Determine the (X, Y) coordinate at the center of the cell enclosing the given text.  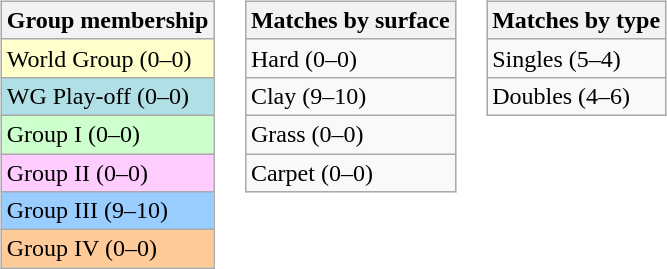
Group III (9–10) (108, 211)
Matches by surface (350, 20)
Singles (5–4) (576, 58)
Clay (9–10) (350, 96)
World Group (0–0) (108, 58)
Group membership (108, 20)
Carpet (0–0) (350, 173)
Group I (0–0) (108, 134)
Group II (0–0) (108, 173)
WG Play-off (0–0) (108, 96)
Group IV (0–0) (108, 249)
Hard (0–0) (350, 58)
Grass (0–0) (350, 134)
Matches by type (576, 20)
Doubles (4–6) (576, 96)
